From the cell containing the given text, extract its center point as [x, y] coordinate. 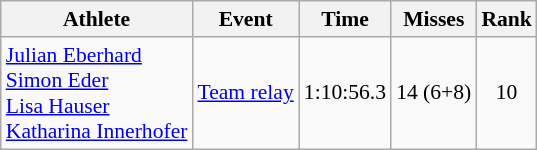
Time [345, 19]
1:10:56.3 [345, 93]
14 (6+8) [434, 93]
Rank [506, 19]
Team relay [245, 93]
10 [506, 93]
Misses [434, 19]
Event [245, 19]
Athlete [97, 19]
Julian EberhardSimon EderLisa HauserKatharina Innerhofer [97, 93]
